Search for the cell housing the specified text and yield its [X, Y] center coordinate. 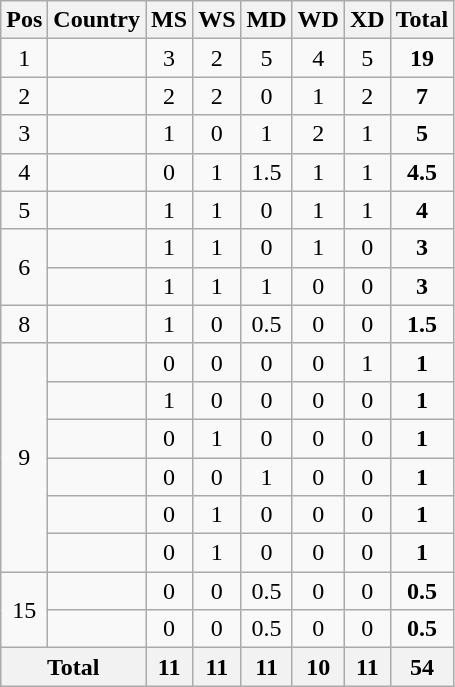
19 [422, 58]
Country [97, 20]
9 [24, 457]
7 [422, 96]
XD [367, 20]
WS [217, 20]
15 [24, 610]
MD [266, 20]
6 [24, 267]
4.5 [422, 172]
54 [422, 667]
8 [24, 324]
MS [170, 20]
WD [318, 20]
Pos [24, 20]
10 [318, 667]
